Identify which cell holds the provided text, then report its [X, Y] central coordinate. 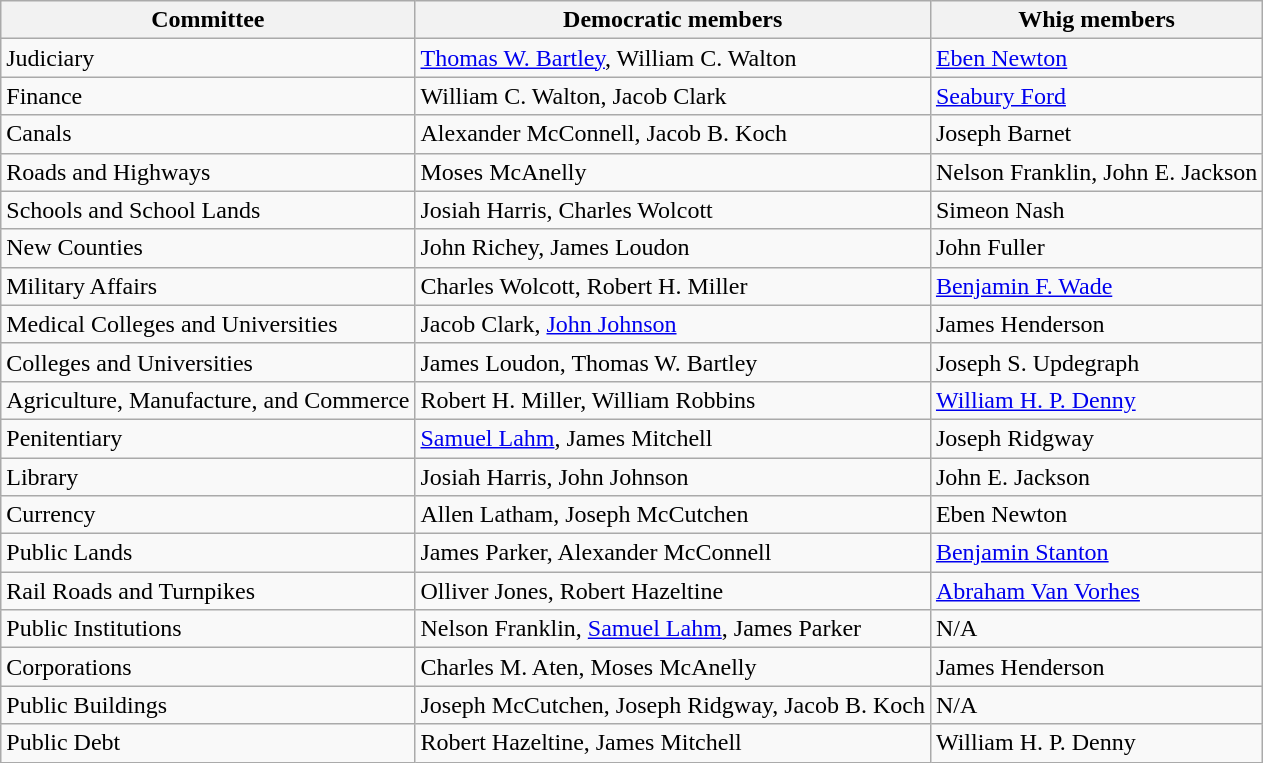
Simeon Nash [1096, 210]
Committee [208, 20]
Agriculture, Manufacture, and Commerce [208, 400]
Public Buildings [208, 705]
Joseph Barnet [1096, 134]
Joseph Ridgway [1096, 438]
Rail Roads and Turnpikes [208, 591]
Alexander McConnell, Jacob B. Koch [672, 134]
Charles Wolcott, Robert H. Miller [672, 286]
Charles M. Aten, Moses McAnelly [672, 667]
Public Debt [208, 743]
Military Affairs [208, 286]
Library [208, 477]
James Parker, Alexander McConnell [672, 553]
Samuel Lahm, James Mitchell [672, 438]
Colleges and Universities [208, 362]
New Counties [208, 248]
Penitentiary [208, 438]
Robert Hazeltine, James Mitchell [672, 743]
James Loudon, Thomas W. Bartley [672, 362]
John Fuller [1096, 248]
Seabury Ford [1096, 96]
Nelson Franklin, Samuel Lahm, James Parker [672, 629]
Public Lands [208, 553]
Judiciary [208, 58]
Public Institutions [208, 629]
Joseph S. Updegraph [1096, 362]
Josiah Harris, John Johnson [672, 477]
Corporations [208, 667]
Joseph McCutchen, Joseph Ridgway, Jacob B. Koch [672, 705]
Currency [208, 515]
Abraham Van Vorhes [1096, 591]
Medical Colleges and Universities [208, 324]
Schools and School Lands [208, 210]
Moses McAnelly [672, 172]
John Richey, James Loudon [672, 248]
William C. Walton, Jacob Clark [672, 96]
Olliver Jones, Robert Hazeltine [672, 591]
Robert H. Miller, William Robbins [672, 400]
Allen Latham, Joseph McCutchen [672, 515]
Benjamin F. Wade [1096, 286]
Whig members [1096, 20]
Benjamin Stanton [1096, 553]
John E. Jackson [1096, 477]
Jacob Clark, John Johnson [672, 324]
Democratic members [672, 20]
Josiah Harris, Charles Wolcott [672, 210]
Thomas W. Bartley, William C. Walton [672, 58]
Roads and Highways [208, 172]
Finance [208, 96]
Canals [208, 134]
Nelson Franklin, John E. Jackson [1096, 172]
